From the cell containing the given text, extract its center point as [X, Y] coordinate. 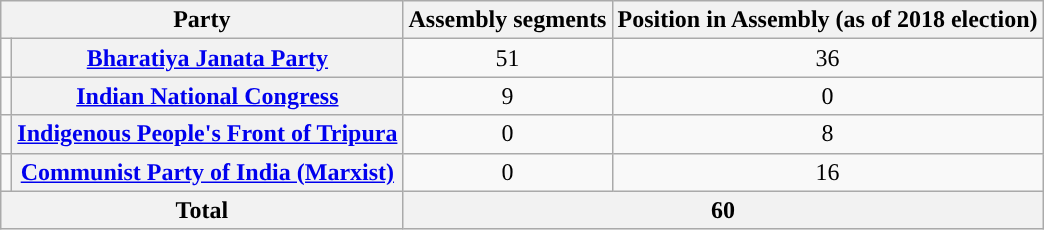
Indian National Congress [208, 96]
16 [828, 172]
9 [508, 96]
36 [828, 58]
Total [202, 210]
Indigenous People's Front of Tripura [208, 134]
Bharatiya Janata Party [208, 58]
Party [202, 20]
51 [508, 58]
Assembly segments [508, 20]
60 [723, 210]
Communist Party of India (Marxist) [208, 172]
Position in Assembly (as of 2018 election) [828, 20]
8 [828, 134]
